Scan for the cell matching the given text and deliver its [x, y] coordinate at center. 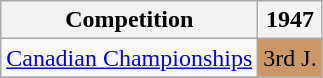
1947 [290, 20]
Canadian Championships [130, 58]
3rd J. [290, 58]
Competition [130, 20]
